Extract the (x, y) coordinate from the center of the cell holding the provided text.  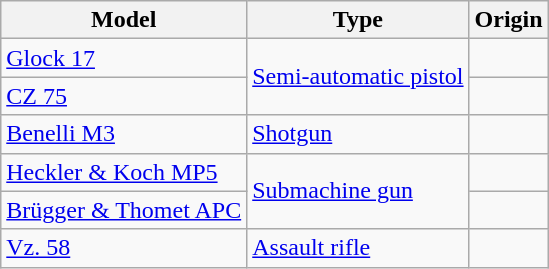
Type (358, 20)
Model (124, 20)
Heckler & Koch MP5 (124, 172)
Benelli M3 (124, 134)
Vz. 58 (124, 248)
CZ 75 (124, 96)
Semi-automatic pistol (358, 77)
Glock 17 (124, 58)
Origin (508, 20)
Submachine gun (358, 191)
Brügger & Thomet APC (124, 210)
Assault rifle (358, 248)
Shotgun (358, 134)
